Search for the cell housing the specified text and yield its (X, Y) center coordinate. 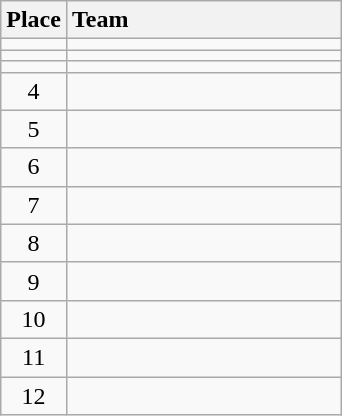
7 (34, 205)
4 (34, 91)
6 (34, 167)
Team (204, 20)
8 (34, 243)
10 (34, 319)
Place (34, 20)
9 (34, 281)
12 (34, 395)
5 (34, 129)
11 (34, 357)
